Determine the [X, Y] coordinate at the center of the cell enclosing the given text.  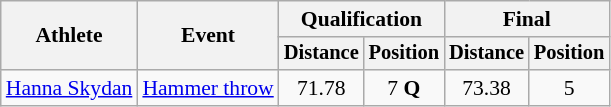
71.78 [322, 88]
Qualification [362, 19]
Athlete [70, 36]
73.38 [486, 88]
Hanna Skydan [70, 88]
Final [526, 19]
5 [569, 88]
Hammer throw [208, 88]
7 Q [404, 88]
Event [208, 36]
